Return the [x, y] coordinate for the center point of the cell that contains the specified text.  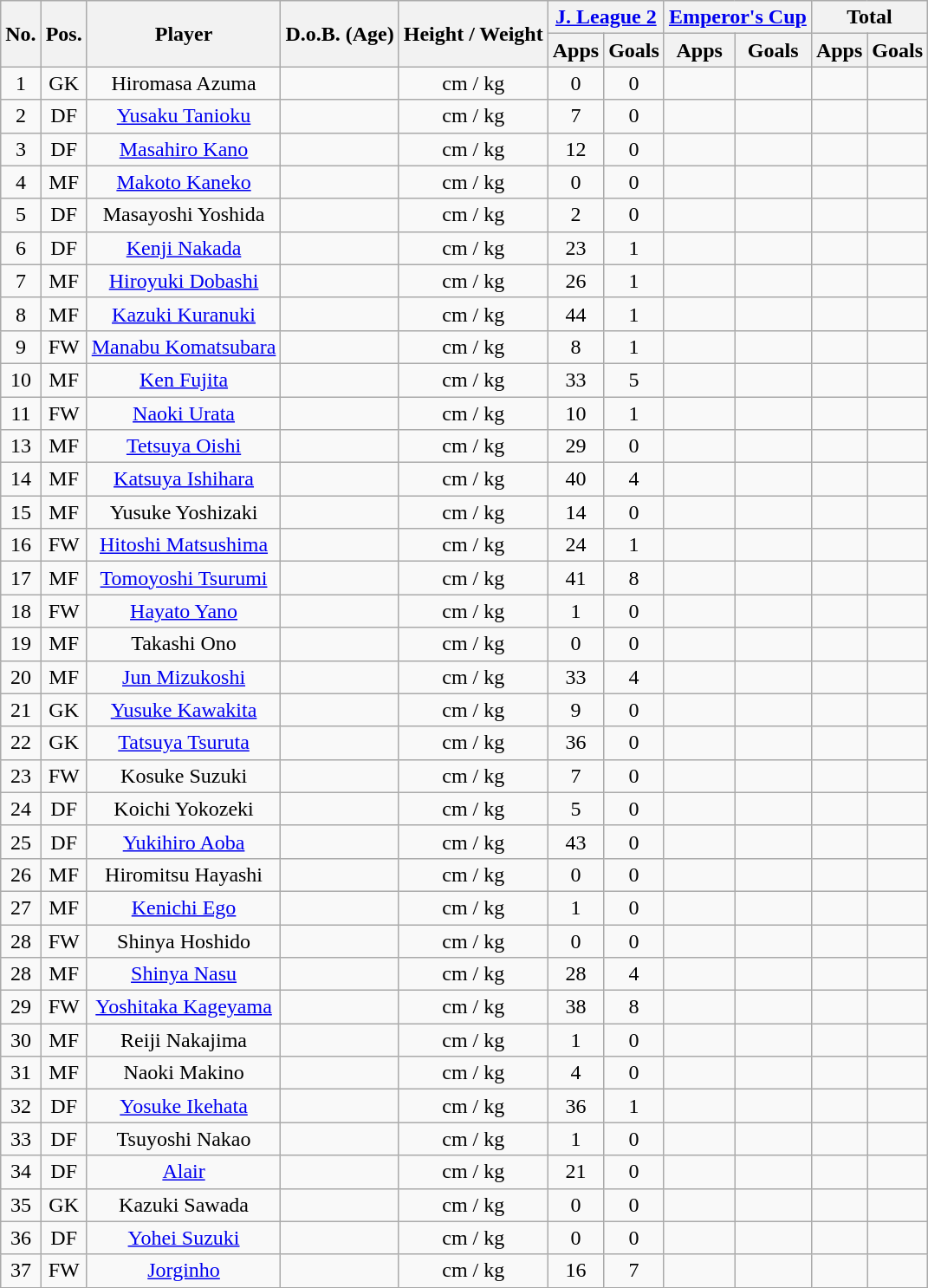
Shinya Hoshido [184, 940]
31 [21, 1073]
Jun Mizukoshi [184, 677]
Yosuke Ikehata [184, 1106]
Kazuki Kuranuki [184, 314]
Takashi Ono [184, 644]
30 [21, 1040]
3 [21, 149]
12 [575, 149]
20 [21, 677]
Yoshitaka Kageyama [184, 1007]
Hiroyuki Dobashi [184, 281]
Tatsuya Tsuruta [184, 743]
38 [575, 1007]
41 [575, 578]
34 [21, 1172]
44 [575, 314]
Masayoshi Yoshida [184, 215]
Height / Weight [473, 34]
Makoto Kaneko [184, 182]
25 [21, 842]
Emperor's Cup [737, 17]
19 [21, 644]
18 [21, 611]
22 [21, 743]
Naoki Makino [184, 1073]
Total [869, 17]
Player [184, 34]
Masahiro Kano [184, 149]
J. League 2 [606, 17]
Ken Fujita [184, 380]
11 [21, 413]
Tetsuya Oishi [184, 446]
Hitoshi Matsushima [184, 545]
37 [21, 1271]
Yusuke Yoshizaki [184, 512]
35 [21, 1205]
Manabu Komatsubara [184, 347]
Hayato Yano [184, 611]
Pos. [64, 34]
Katsuya Ishihara [184, 479]
Shinya Nasu [184, 974]
Reiji Nakajima [184, 1040]
13 [21, 446]
32 [21, 1106]
Naoki Urata [184, 413]
Yusuke Kawakita [184, 710]
Yusaku Tanioku [184, 116]
D.o.B. (Age) [340, 34]
Hiromitsu Hayashi [184, 875]
Kenichi Ego [184, 907]
Jorginho [184, 1271]
Yukihiro Aoba [184, 842]
Tomoyoshi Tsurumi [184, 578]
15 [21, 512]
Yohei Suzuki [184, 1238]
17 [21, 578]
Kenji Nakada [184, 248]
Kosuke Suzuki [184, 776]
Kazuki Sawada [184, 1205]
40 [575, 479]
27 [21, 907]
Alair [184, 1172]
6 [21, 248]
Tsuyoshi Nakao [184, 1139]
Koichi Yokozeki [184, 809]
No. [21, 34]
Hiromasa Azuma [184, 83]
43 [575, 842]
